Pinpoint the cell where the given text exists, returning its [X, Y] midpoint coordinate. 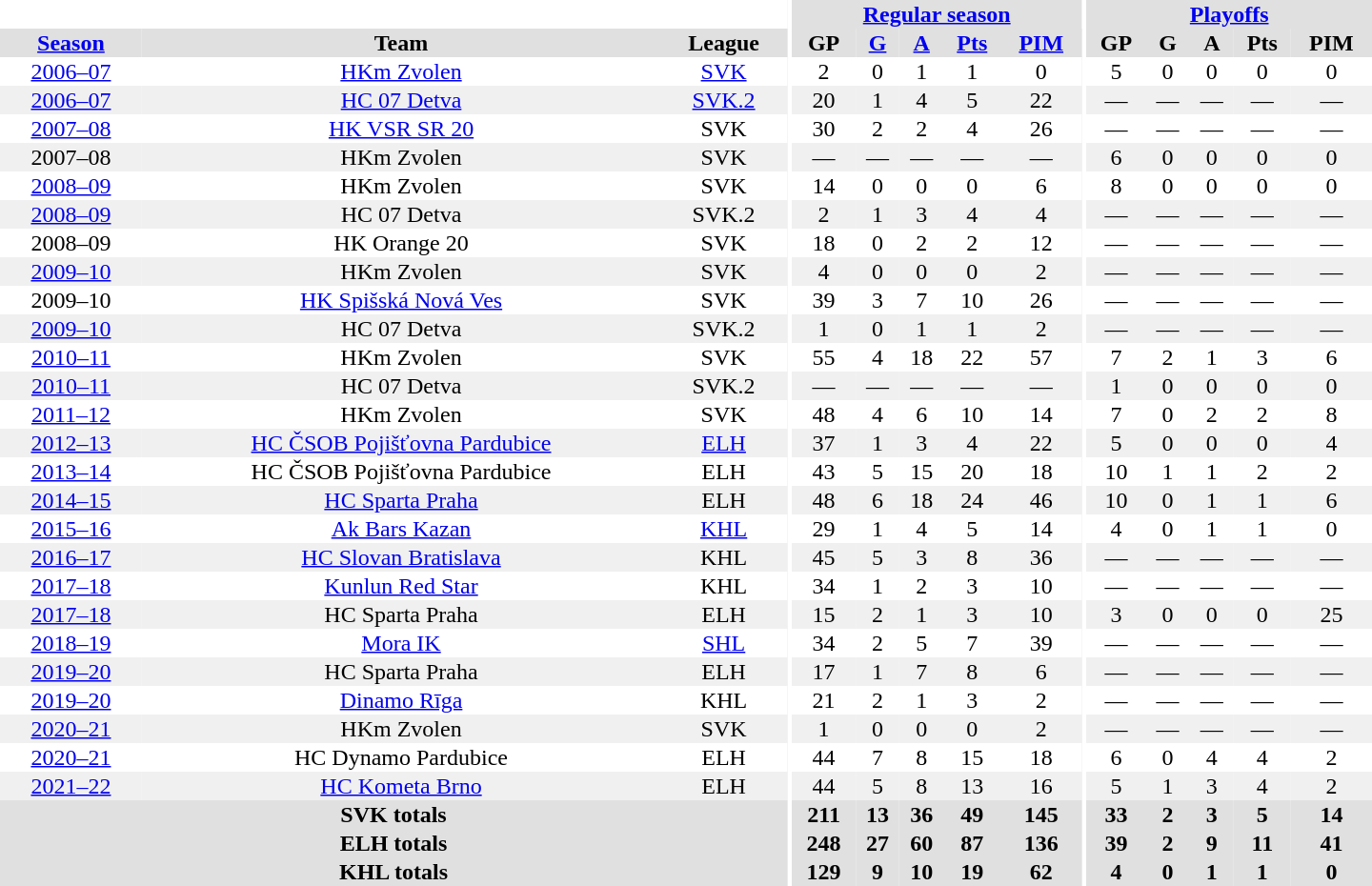
Dinamo Rīga [401, 700]
21 [823, 700]
HK Spišská Nová Ves [401, 300]
2016–17 [71, 557]
43 [823, 472]
Season [71, 43]
HK Orange 20 [401, 243]
2018–19 [71, 643]
30 [823, 129]
HC Dynamo Pardubice [401, 757]
49 [972, 815]
211 [823, 815]
145 [1040, 815]
41 [1332, 843]
2014–15 [71, 500]
Ak Bars Kazan [401, 529]
2011–12 [71, 414]
87 [972, 843]
Playoffs [1229, 14]
SHL [724, 643]
12 [1040, 243]
2013–14 [71, 472]
2015–16 [71, 529]
136 [1040, 843]
27 [878, 843]
SVK totals [393, 815]
16 [1040, 786]
HK VSR SR 20 [401, 129]
Kunlun Red Star [401, 586]
129 [823, 872]
62 [1040, 872]
KHL totals [393, 872]
45 [823, 557]
Mora IK [401, 643]
60 [921, 843]
League [724, 43]
HC Slovan Bratislava [401, 557]
Team [401, 43]
HC Kometa Brno [401, 786]
2012–13 [71, 443]
33 [1116, 815]
248 [823, 843]
11 [1262, 843]
2021–22 [71, 786]
57 [1040, 357]
29 [823, 529]
17 [823, 672]
ELH totals [393, 843]
25 [1332, 614]
24 [972, 500]
37 [823, 443]
19 [972, 872]
46 [1040, 500]
55 [823, 357]
Regular season [937, 14]
